For the text-containing cell, return its midpoint in (x, y) coordinate format. 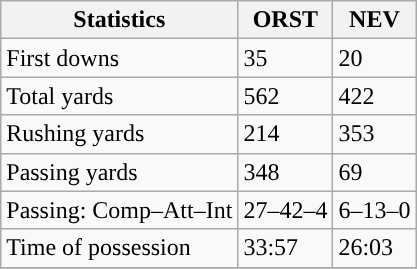
69 (374, 172)
First downs (120, 58)
353 (374, 134)
35 (286, 58)
Passing yards (120, 172)
27–42–4 (286, 210)
33:57 (286, 248)
422 (374, 96)
Total yards (120, 96)
Rushing yards (120, 134)
6–13–0 (374, 210)
Time of possession (120, 248)
Passing: Comp–Att–Int (120, 210)
ORST (286, 20)
Statistics (120, 20)
26:03 (374, 248)
20 (374, 58)
562 (286, 96)
NEV (374, 20)
214 (286, 134)
348 (286, 172)
